Return the (x, y) coordinate for the center point of the cell that contains the specified text.  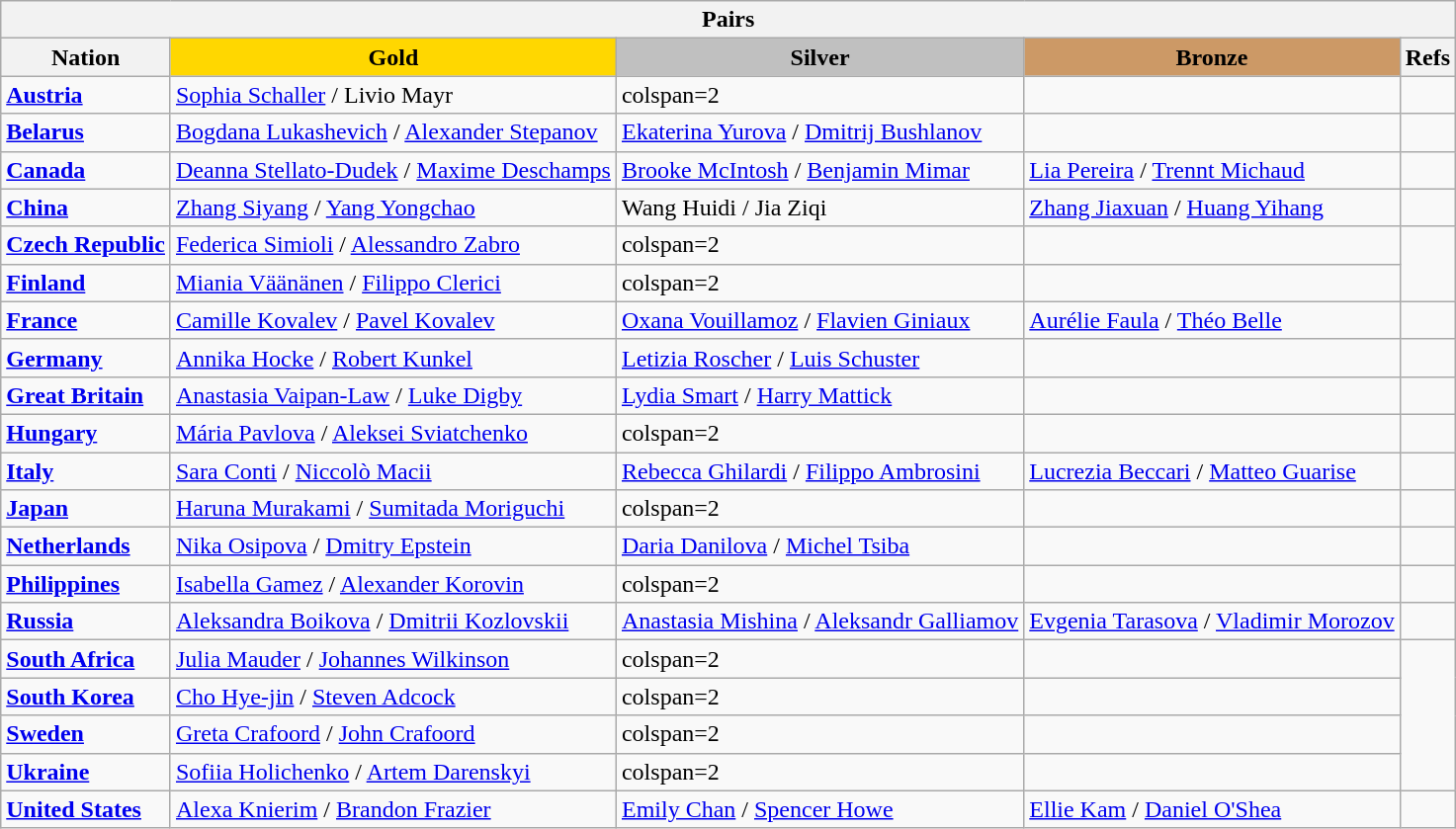
Finland (86, 283)
Anastasia Vaipan-Law / Luke Digby (393, 395)
Sofiia Holichenko / Artem Darenskyi (393, 772)
Austria (86, 95)
Lydia Smart / Harry Mattick (819, 395)
Ellie Kam / Daniel O'Shea (1212, 809)
Haruna Murakami / Sumitada Moriguchi (393, 509)
Alexa Knierim / Brandon Frazier (393, 809)
Lia Pereira / Trennt Michaud (1212, 170)
South Korea (86, 697)
Ukraine (86, 772)
Nika Osipova / Dmitry Epstein (393, 546)
Netherlands (86, 546)
Belarus (86, 132)
Deanna Stellato-Dudek / Maxime Deschamps (393, 170)
Czech Republic (86, 245)
Canada (86, 170)
Pairs (728, 20)
Federica Simioli / Alessandro Zabro (393, 245)
Zhang Siyang / Yang Yongchao (393, 207)
Gold (393, 57)
Sophia Schaller / Livio Mayr (393, 95)
Italy (86, 471)
Ekaterina Yurova / Dmitrij Bushlanov (819, 132)
United States (86, 809)
Great Britain (86, 395)
Oxana Vouillamoz / Flavien Giniaux (819, 320)
China (86, 207)
Daria Danilova / Michel Tsiba (819, 546)
Nation (86, 57)
Greta Crafoord / John Crafoord (393, 734)
Japan (86, 509)
Russia (86, 622)
Philippines (86, 584)
Lucrezia Beccari / Matteo Guarise (1212, 471)
Sara Conti / Niccolò Macii (393, 471)
Emily Chan / Spencer Howe (819, 809)
France (86, 320)
South Africa (86, 659)
Rebecca Ghilardi / Filippo Ambrosini (819, 471)
Anastasia Mishina / Aleksandr Galliamov (819, 622)
Aurélie Faula / Théo Belle (1212, 320)
Silver (819, 57)
Germany (86, 358)
Evgenia Tarasova / Vladimir Morozov (1212, 622)
Aleksandra Boikova / Dmitrii Kozlovskii (393, 622)
Letizia Roscher / Luis Schuster (819, 358)
Bogdana Lukashevich / Alexander Stepanov (393, 132)
Annika Hocke / Robert Kunkel (393, 358)
Cho Hye-jin / Steven Adcock (393, 697)
Sweden (86, 734)
Bronze (1212, 57)
Isabella Gamez / Alexander Korovin (393, 584)
Zhang Jiaxuan / Huang Yihang (1212, 207)
Mária Pavlova / Aleksei Sviatchenko (393, 433)
Hungary (86, 433)
Camille Kovalev / Pavel Kovalev (393, 320)
Refs (1427, 57)
Miania Väänänen / Filippo Clerici (393, 283)
Julia Mauder / Johannes Wilkinson (393, 659)
Wang Huidi / Jia Ziqi (819, 207)
Brooke McIntosh / Benjamin Mimar (819, 170)
